Provide the [X, Y] coordinate of the cell's center where the given text is located.  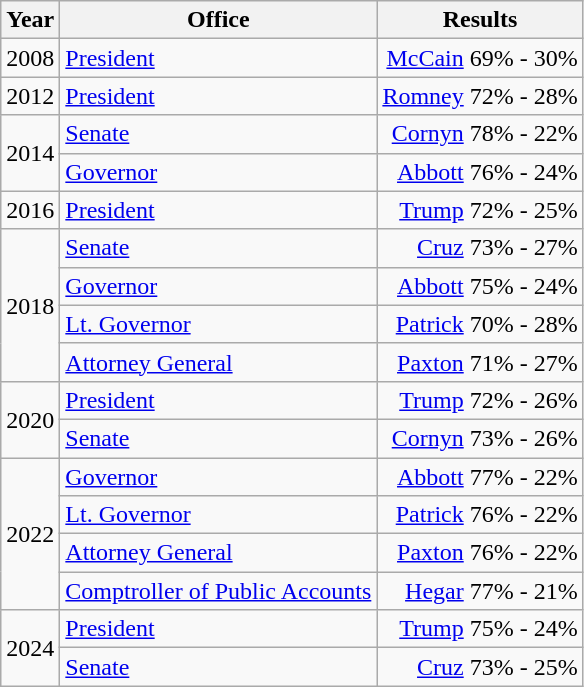
Cruz 73% - 27% [480, 248]
Abbott 77% - 22% [480, 477]
Trump 72% - 25% [480, 210]
2020 [30, 419]
Year [30, 20]
Cruz 73% - 25% [480, 667]
2024 [30, 648]
Patrick 76% - 22% [480, 515]
2012 [30, 96]
Results [480, 20]
2014 [30, 153]
Abbott 75% - 24% [480, 286]
Trump 72% - 26% [480, 400]
Abbott 76% - 24% [480, 172]
Comptroller of Public Accounts [218, 591]
McCain 69% - 30% [480, 58]
Hegar 77% - 21% [480, 591]
2016 [30, 210]
2008 [30, 58]
2022 [30, 534]
Paxton 76% - 22% [480, 553]
Cornyn 78% - 22% [480, 134]
Romney 72% - 28% [480, 96]
Office [218, 20]
Patrick 70% - 28% [480, 324]
2018 [30, 305]
Paxton 71% - 27% [480, 362]
Cornyn 73% - 26% [480, 438]
Trump 75% - 24% [480, 629]
